Identify which cell holds the provided text, then report its (X, Y) central coordinate. 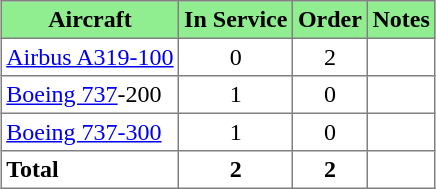
Total (90, 170)
Boeing 737-300 (90, 132)
In Service (236, 20)
Boeing 737-200 (90, 95)
Notes (401, 20)
Aircraft (90, 20)
Airbus A319-100 (90, 57)
Order (330, 20)
